Output the [X, Y] coordinate of the center of the cell containing the given text.  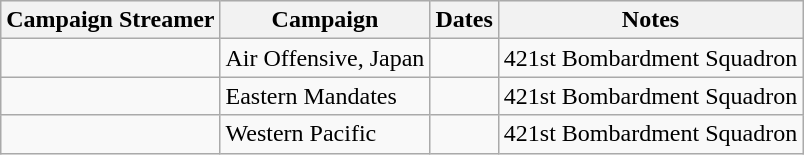
Air Offensive, Japan [325, 58]
Campaign [325, 20]
Campaign Streamer [110, 20]
Dates [464, 20]
Notes [650, 20]
Eastern Mandates [325, 96]
Western Pacific [325, 134]
